Find where the given text appears and provide that cell's center as [x, y] coordinate. 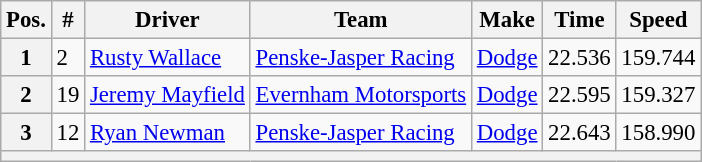
Driver [168, 20]
19 [68, 95]
22.595 [580, 95]
158.990 [658, 133]
# [68, 20]
Time [580, 20]
12 [68, 133]
159.327 [658, 95]
Ryan Newman [168, 133]
Jeremy Mayfield [168, 95]
Rusty Wallace [168, 58]
Make [506, 20]
1 [26, 58]
Evernham Motorsports [360, 95]
3 [26, 133]
22.643 [580, 133]
Pos. [26, 20]
22.536 [580, 58]
Team [360, 20]
Speed [658, 20]
159.744 [658, 58]
